Output the (x, y) coordinate of the center of the cell containing the given text.  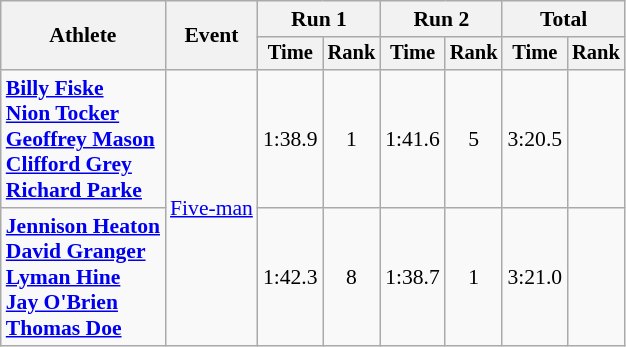
Billy FiskeNion TockerGeoffrey MasonClifford GreyRichard Parke (83, 139)
8 (352, 277)
3:20.5 (534, 139)
Jennison HeatonDavid GrangerLyman HineJay O'BrienThomas Doe (83, 277)
Run 2 (441, 19)
1:38.7 (412, 277)
Five-man (212, 208)
1:41.6 (412, 139)
1:42.3 (290, 277)
Event (212, 36)
3:21.0 (534, 277)
Athlete (83, 36)
5 (474, 139)
Total (563, 19)
Run 1 (319, 19)
1:38.9 (290, 139)
